Capture the cell that displays the provided text and extract its [X, Y] central coordinate. 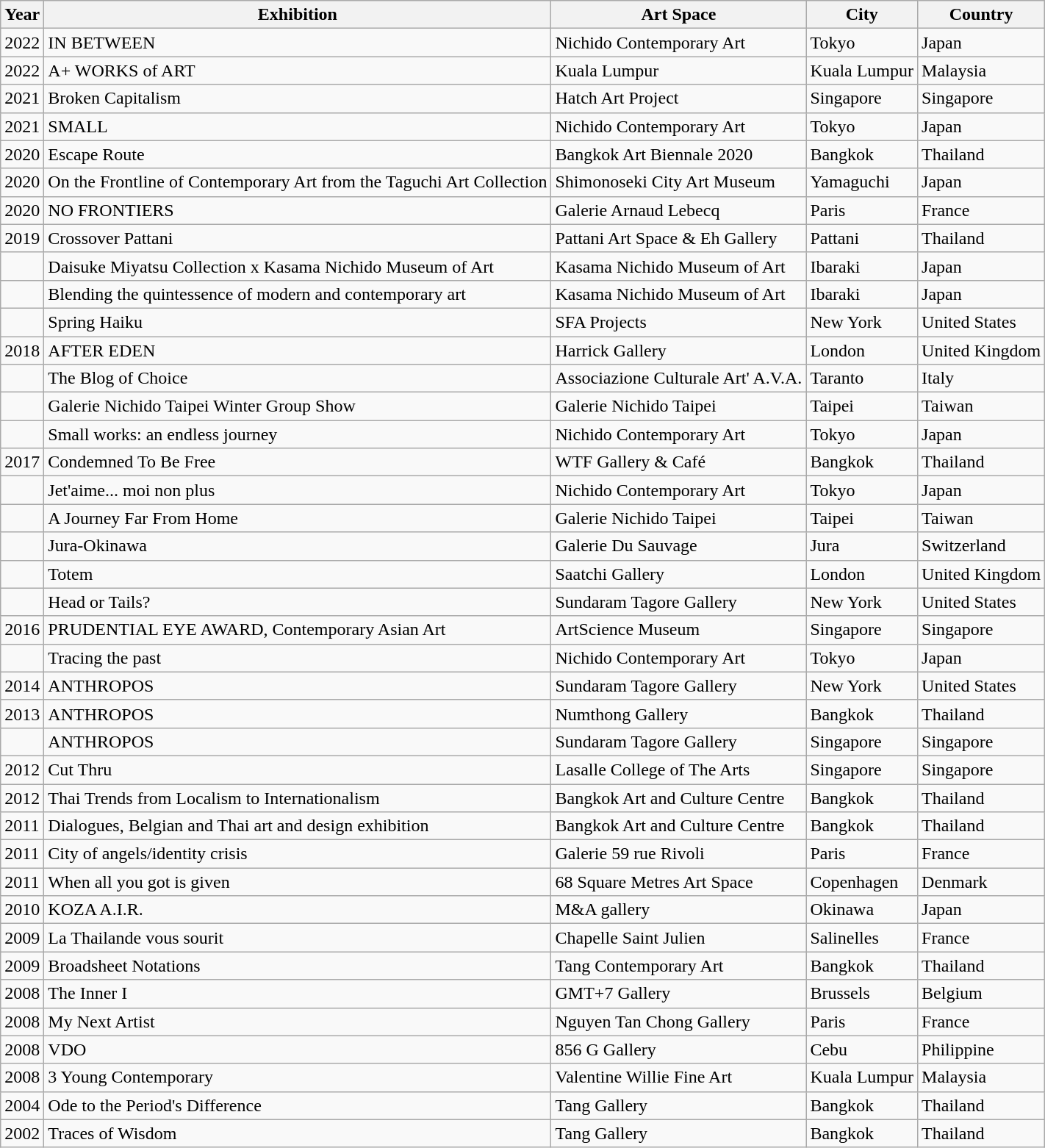
2019 [22, 238]
Valentine Willie Fine Art [679, 1077]
68 Square Metres Art Space [679, 882]
Bangkok Art Biennale 2020 [679, 154]
ArtScience Museum [679, 630]
Shimonoseki City Art Museum [679, 182]
Numthong Gallery [679, 714]
Salinelles [862, 938]
Galerie Nichido Taipei Winter Group Show [298, 406]
Brussels [862, 994]
2017 [22, 462]
Switzerland [982, 546]
2010 [22, 910]
IN BETWEEN [298, 43]
SFA Projects [679, 322]
WTF Gallery & Café [679, 462]
Copenhagen [862, 882]
Taranto [862, 379]
Daisuke Miyatsu Collection x Kasama Nichido Museum of Art [298, 266]
2014 [22, 686]
The Inner I [298, 994]
Belgium [982, 994]
When all you got is given [298, 882]
Yamaguchi [862, 182]
Head or Tails? [298, 602]
Escape Route [298, 154]
Pattani [862, 238]
2002 [22, 1133]
City of angels/identity crisis [298, 854]
Ode to the Period's Difference [298, 1105]
The Blog of Choice [298, 379]
Crossover Pattani [298, 238]
PRUDENTIAL EYE AWARD, Contemporary Asian Art [298, 630]
Galerie 59 rue Rivoli [679, 854]
A+ WORKS of ART [298, 71]
3 Young Contemporary [298, 1077]
Spring Haiku [298, 322]
2018 [22, 351]
VDO [298, 1050]
Country [982, 15]
Dialogues, Belgian and Thai art and design exhibition [298, 826]
Broadsheet Notations [298, 966]
Chapelle Saint Julien [679, 938]
Small works: an endless journey [298, 434]
City [862, 15]
Broken Capitalism [298, 98]
856 G Gallery [679, 1050]
Pattani Art Space & Eh Gallery [679, 238]
Year [22, 15]
Jura [862, 546]
La Thailande vous sourit [298, 938]
A Journey Far From Home [298, 518]
Saatchi Gallery [679, 574]
2016 [22, 630]
Denmark [982, 882]
SMALL [298, 126]
Exhibition [298, 15]
Thai Trends from Localism to Internationalism [298, 797]
Nguyen Tan Chong Gallery [679, 1022]
Condemned To Be Free [298, 462]
AFTER EDEN [298, 351]
KOZA A.I.R. [298, 910]
On the Frontline of Contemporary Art from the Taguchi Art Collection [298, 182]
Italy [982, 379]
Lasalle College of The Arts [679, 769]
Jet'aime... moi non plus [298, 490]
Hatch Art Project [679, 98]
M&A gallery [679, 910]
Galerie Arnaud Lebecq [679, 210]
NO FRONTIERS [298, 210]
Cebu [862, 1050]
GMT+7 Gallery [679, 994]
Tracing the past [298, 658]
Cut Thru [298, 769]
2013 [22, 714]
Jura-Okinawa [298, 546]
Tang Contemporary Art [679, 966]
2004 [22, 1105]
Blending the quintessence of modern and contemporary art [298, 294]
Philippine [982, 1050]
Harrick Gallery [679, 351]
Totem [298, 574]
Okinawa [862, 910]
My Next Artist [298, 1022]
Associazione Culturale Art' A.V.A. [679, 379]
Traces of Wisdom [298, 1133]
Galerie Du Sauvage [679, 546]
Art Space [679, 15]
